From the cell containing the given text, extract its center point as [x, y] coordinate. 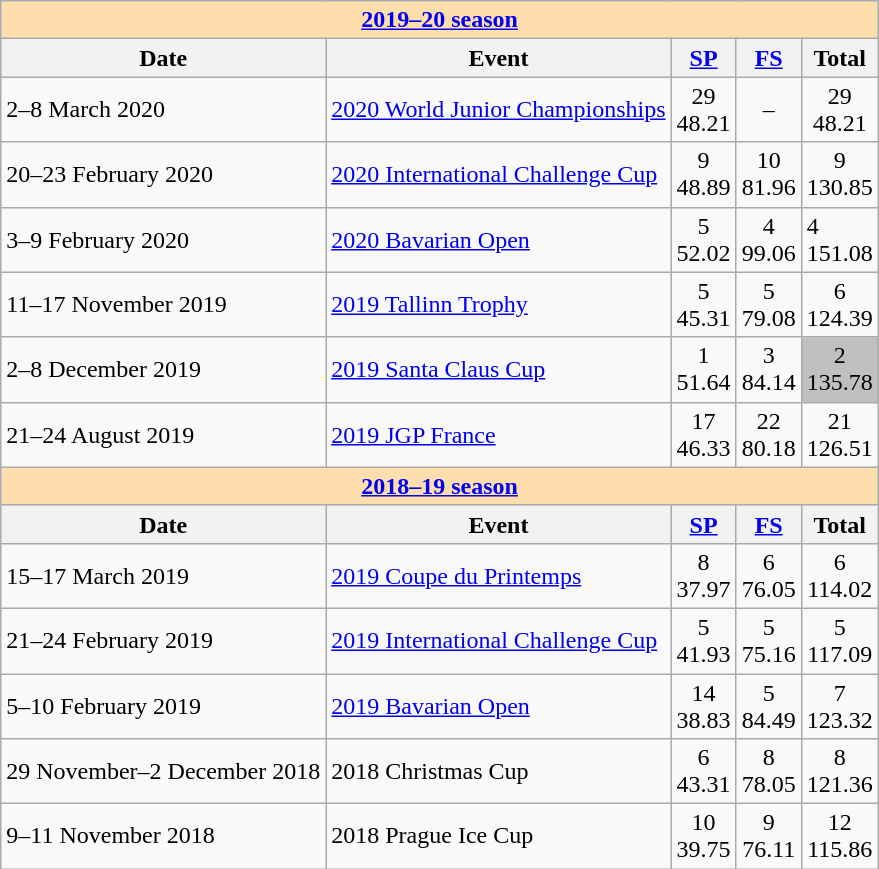
2018–19 season [440, 486]
12 115.86 [840, 836]
6 114.02 [840, 576]
2019 International Challenge Cup [498, 640]
11–17 November 2019 [164, 304]
8 78.05 [768, 772]
5 52.02 [704, 240]
2019 Tallinn Trophy [498, 304]
5 45.31 [704, 304]
20–23 February 2020 [164, 174]
1 51.64 [704, 370]
3–9 February 2020 [164, 240]
5–10 February 2019 [164, 706]
6 124.39 [840, 304]
5 75.16 [768, 640]
– [768, 110]
9 48.89 [704, 174]
2019 Coupe du Printemps [498, 576]
5 79.08 [768, 304]
2019 Bavarian Open [498, 706]
8 121.36 [840, 772]
2–8 March 2020 [164, 110]
3 84.14 [768, 370]
5 41.93 [704, 640]
9 76.11 [768, 836]
17 46.33 [704, 434]
5 117.09 [840, 640]
4 151.08 [840, 240]
10 39.75 [704, 836]
4 99.06 [768, 240]
2018 Christmas Cup [498, 772]
2019–20 season [440, 20]
2020 International Challenge Cup [498, 174]
9–11 November 2018 [164, 836]
2–8 December 2019 [164, 370]
2018 Prague Ice Cup [498, 836]
2020 Bavarian Open [498, 240]
21–24 February 2019 [164, 640]
6 43.31 [704, 772]
6 76.05 [768, 576]
21–24 August 2019 [164, 434]
15–17 March 2019 [164, 576]
2019 Santa Claus Cup [498, 370]
9 130.85 [840, 174]
5 84.49 [768, 706]
22 80.18 [768, 434]
2019 JGP France [498, 434]
10 81.96 [768, 174]
14 38.83 [704, 706]
2 135.78 [840, 370]
2020 World Junior Championships [498, 110]
8 37.97 [704, 576]
21 126.51 [840, 434]
7 123.32 [840, 706]
29 November–2 December 2018 [164, 772]
